Provide the [x, y] coordinate of the cell's center where the given text is located.  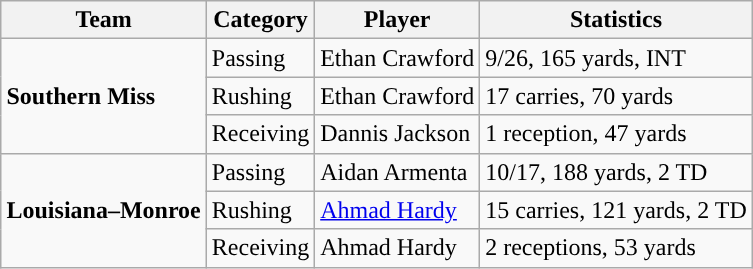
Statistics [616, 20]
10/17, 188 yards, 2 TD [616, 172]
9/26, 165 yards, INT [616, 58]
Southern Miss [104, 96]
1 reception, 47 yards [616, 134]
Aidan Armenta [398, 172]
2 receptions, 53 yards [616, 248]
Dannis Jackson [398, 134]
15 carries, 121 yards, 2 TD [616, 210]
Player [398, 20]
17 carries, 70 yards [616, 96]
Team [104, 20]
Category [260, 20]
Louisiana–Monroe [104, 210]
